Detect which cell encompasses the target text, then output its (x, y) center coordinate. 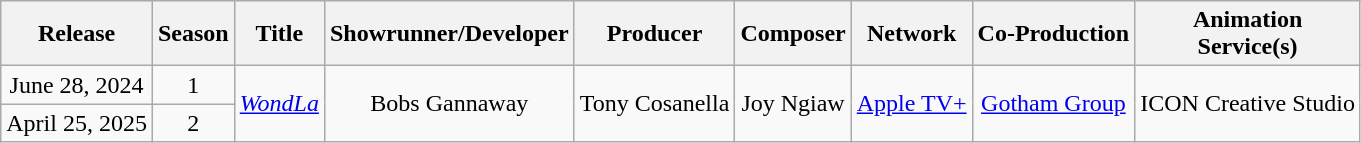
Showrunner/Developer (449, 34)
Tony Cosanella (654, 104)
Network (912, 34)
ICON Creative Studio (1248, 104)
Co-Production (1054, 34)
Title (279, 34)
Release (77, 34)
June 28, 2024 (77, 85)
AnimationService(s) (1248, 34)
Gotham Group (1054, 104)
Bobs Gannaway (449, 104)
1 (193, 85)
WondLa (279, 104)
2 (193, 123)
Apple TV+ (912, 104)
April 25, 2025 (77, 123)
Season (193, 34)
Composer (793, 34)
Producer (654, 34)
Joy Ngiaw (793, 104)
